Detect which cell encompasses the target text, then output its [X, Y] center coordinate. 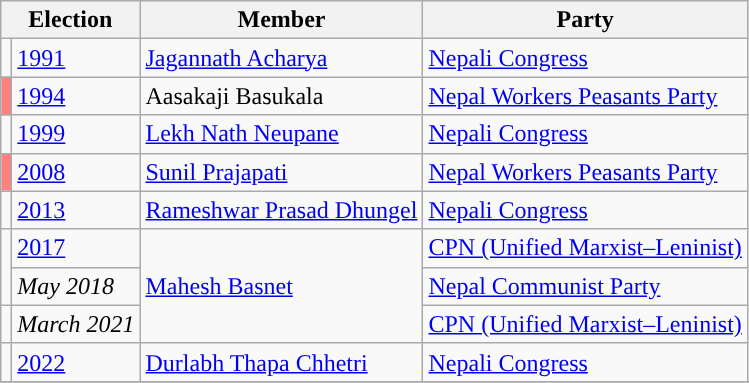
Mahesh Basnet [282, 286]
Rameshwar Prasad Dhungel [282, 210]
Election [70, 20]
Aasakaji Basukala [282, 96]
Nepal Communist Party [585, 286]
1991 [76, 58]
Sunil Prajapati [282, 172]
Jagannath Acharya [282, 58]
May 2018 [76, 286]
1999 [76, 134]
Party [585, 20]
2022 [76, 362]
1994 [76, 96]
Durlabh Thapa Chhetri [282, 362]
2008 [76, 172]
Member [282, 20]
2013 [76, 210]
Lekh Nath Neupane [282, 134]
2017 [76, 248]
March 2021 [76, 324]
